Search for the cell housing the specified text and yield its (X, Y) center coordinate. 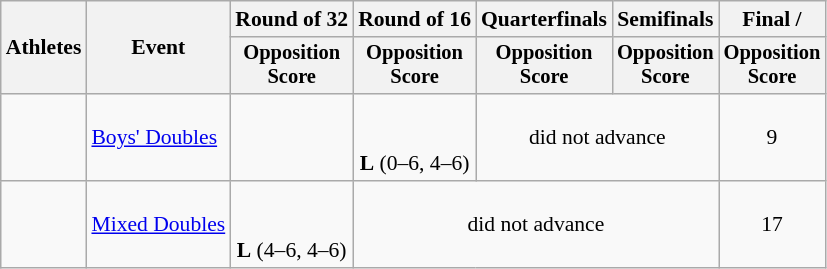
Semifinals (666, 19)
Mixed Doubles (158, 224)
Event (158, 48)
Round of 32 (292, 19)
9 (772, 138)
17 (772, 224)
L (0–6, 4–6) (414, 138)
Quarterfinals (544, 19)
Round of 16 (414, 19)
Final / (772, 19)
Athletes (44, 48)
L (4–6, 4–6) (292, 224)
Boys' Doubles (158, 138)
